Provide the (x, y) coordinate of the cell's center where the given text is located.  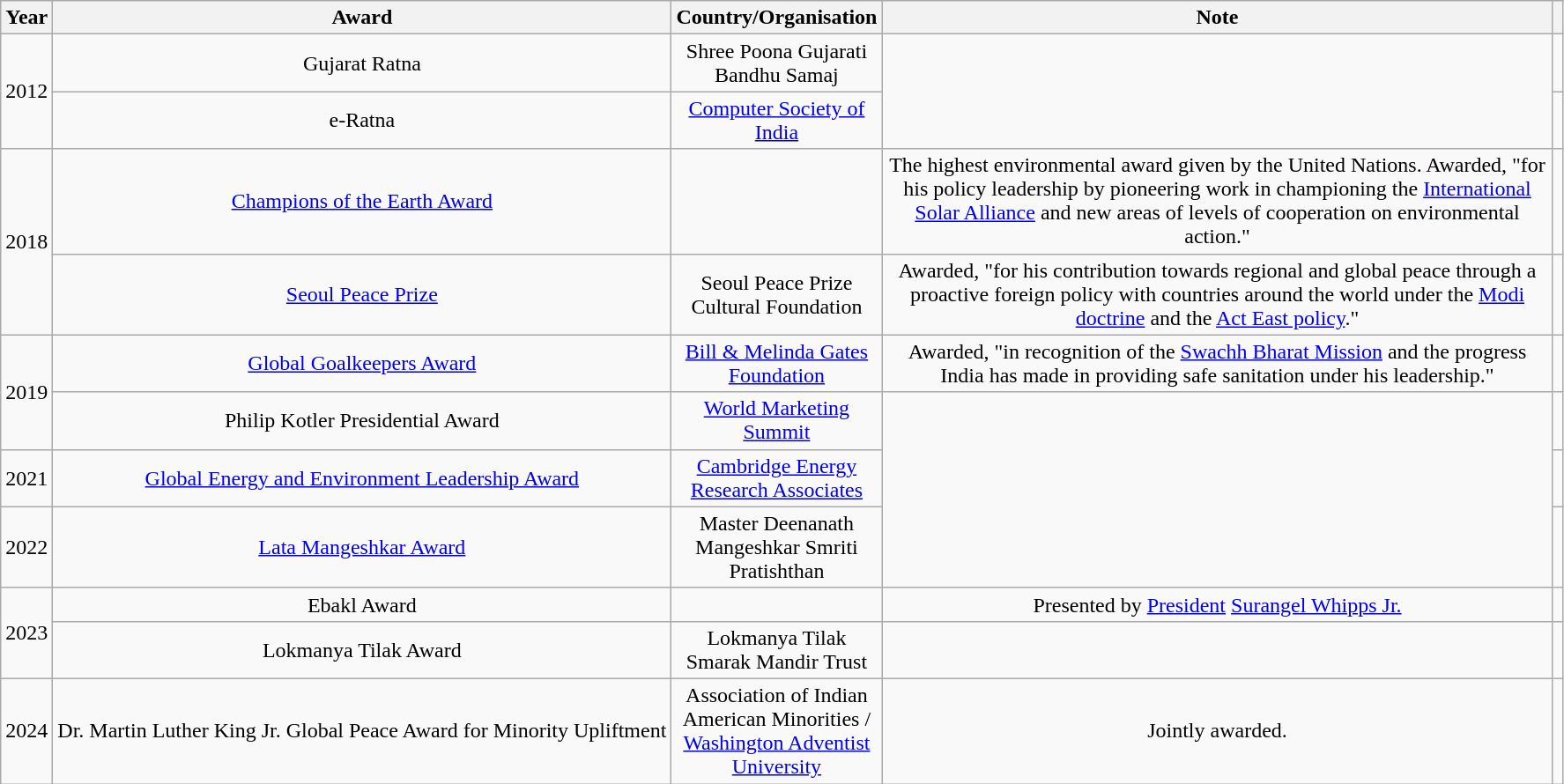
2023 (26, 632)
Note (1218, 18)
Shree Poona Gujarati Bandhu Samaj (777, 63)
Lata Mangeshkar Award (362, 547)
World Marketing Summit (777, 421)
2012 (26, 92)
Association of Indian American Minorities / Washington Adventist University (777, 731)
Philip Kotler Presidential Award (362, 421)
Dr. Martin Luther King Jr. Global Peace Award for Minority Upliftment (362, 731)
Lokmanya Tilak Award (362, 650)
Seoul Peace Prize Cultural Foundation (777, 294)
Awarded, "in recognition of the Swachh Bharat Mission and the progress India has made in providing safe sanitation under his leadership." (1218, 363)
Jointly awarded. (1218, 731)
2019 (26, 392)
2018 (26, 241)
2022 (26, 547)
Country/Organisation (777, 18)
Global Goalkeepers Award (362, 363)
Champions of the Earth Award (362, 201)
2024 (26, 731)
Lokmanya Tilak Smarak Mandir Trust (777, 650)
Cambridge Energy Research Associates (777, 477)
Presented by President Surangel Whipps Jr. (1218, 604)
Global Energy and Environment Leadership Award (362, 477)
Award (362, 18)
Ebakl Award (362, 604)
Master Deenanath Mangeshkar Smriti Pratishthan (777, 547)
2021 (26, 477)
Computer Society of India (777, 120)
Bill & Melinda Gates Foundation (777, 363)
Year (26, 18)
Seoul Peace Prize (362, 294)
e-Ratna (362, 120)
Gujarat Ratna (362, 63)
